Extract the (x, y) coordinate from the center of the cell holding the provided text.  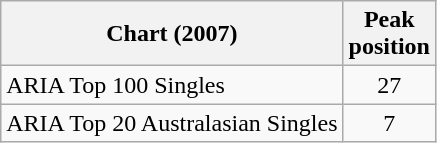
27 (389, 85)
ARIA Top 100 Singles (172, 85)
ARIA Top 20 Australasian Singles (172, 123)
7 (389, 123)
Chart (2007) (172, 34)
Peakposition (389, 34)
